Capture the cell that displays the provided text and extract its (x, y) central coordinate. 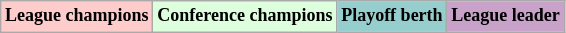
Conference champions (245, 16)
Playoff berth (392, 16)
League leader (506, 16)
League champions (77, 16)
